Find where the given text appears and provide that cell's center as (x, y) coordinate. 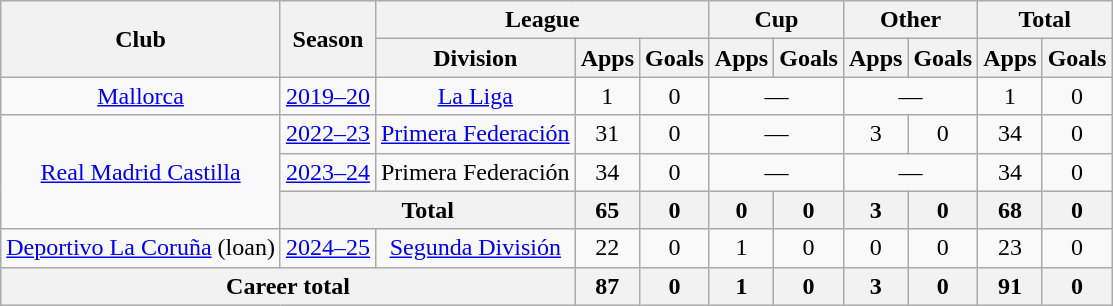
23 (1010, 248)
Mallorca (141, 96)
La Liga (475, 96)
2019–20 (328, 96)
Segunda División (475, 248)
91 (1010, 286)
68 (1010, 210)
Career total (288, 286)
65 (607, 210)
Other (910, 20)
Real Madrid Castilla (141, 172)
Deportivo La Coruña (loan) (141, 248)
League (542, 20)
Division (475, 58)
2023–24 (328, 172)
Club (141, 39)
31 (607, 134)
Cup (776, 20)
Season (328, 39)
87 (607, 286)
2024–25 (328, 248)
2022–23 (328, 134)
22 (607, 248)
